Locate the cell with the specified text and output its (X, Y) center coordinate. 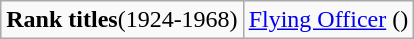
Rank titles(1924-1968) (122, 20)
Flying Officer () (328, 20)
